Locate the cell with the specified text and output its (X, Y) center coordinate. 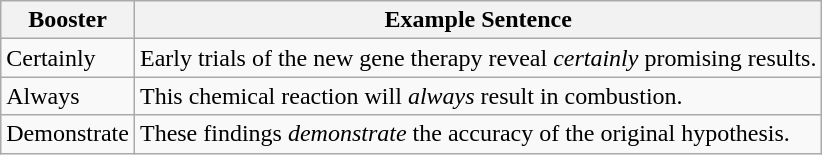
Early trials of the new gene therapy reveal certainly promising results. (478, 58)
Booster (68, 20)
Example Sentence (478, 20)
Demonstrate (68, 134)
Always (68, 96)
This chemical reaction will always result in combustion. (478, 96)
Certainly (68, 58)
These findings demonstrate the accuracy of the original hypothesis. (478, 134)
